Locate the cell with the specified text and output its [x, y] center coordinate. 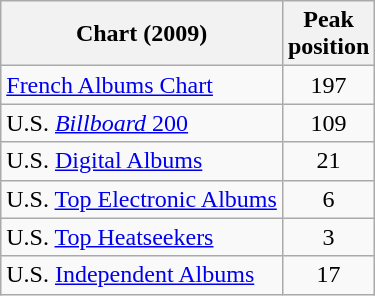
U.S. Digital Albums [142, 161]
Peakposition [328, 34]
109 [328, 123]
French Albums Chart [142, 85]
U.S. Independent Albums [142, 275]
21 [328, 161]
6 [328, 199]
Chart (2009) [142, 34]
U.S. Top Electronic Albums [142, 199]
U.S. Billboard 200 [142, 123]
3 [328, 237]
17 [328, 275]
U.S. Top Heatseekers [142, 237]
197 [328, 85]
